Locate the cell with the specified text and output its (x, y) center coordinate. 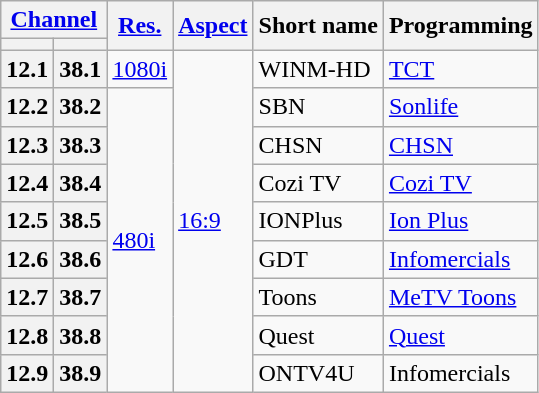
SBN (318, 107)
38.4 (80, 183)
GDT (318, 259)
12.6 (28, 259)
WINM-HD (318, 69)
Ion Plus (460, 221)
12.5 (28, 221)
Toons (318, 297)
38.7 (80, 297)
12.9 (28, 373)
38.9 (80, 373)
38.2 (80, 107)
Aspect (213, 26)
38.5 (80, 221)
Programming (460, 26)
IONPlus (318, 221)
12.7 (28, 297)
12.3 (28, 145)
38.6 (80, 259)
12.2 (28, 107)
480i (140, 240)
38.1 (80, 69)
16:9 (213, 222)
ONTV4U (318, 373)
38.8 (80, 335)
12.8 (28, 335)
38.3 (80, 145)
1080i (140, 69)
Res. (140, 26)
TCT (460, 69)
Channel (54, 20)
12.4 (28, 183)
Sonlife (460, 107)
MeTV Toons (460, 297)
12.1 (28, 69)
Short name (318, 26)
